Search for the cell housing the specified text and yield its [x, y] center coordinate. 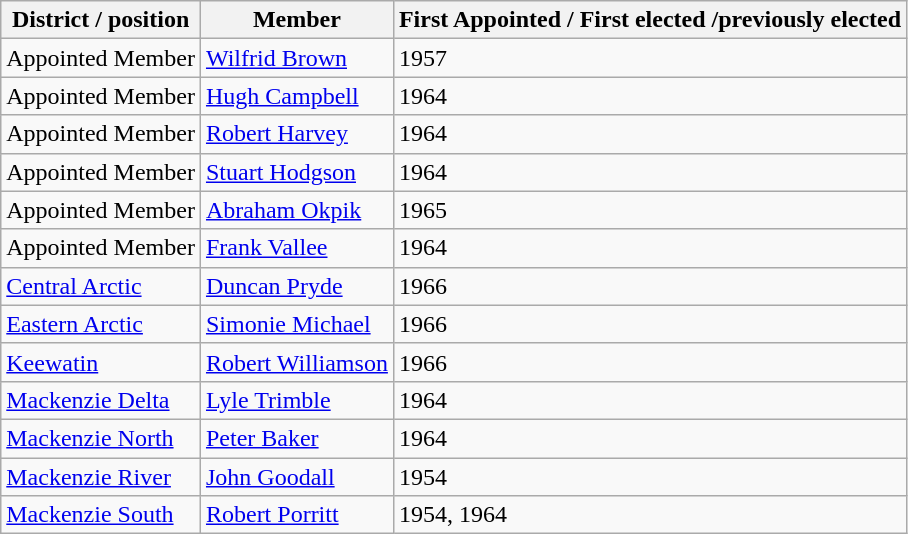
Hugh Campbell [296, 96]
1954 [650, 477]
1954, 1964 [650, 515]
Stuart Hodgson [296, 172]
Mackenzie Delta [101, 400]
1965 [650, 210]
Robert Williamson [296, 362]
Lyle Trimble [296, 400]
Frank Vallee [296, 248]
Central Arctic [101, 286]
Mackenzie North [101, 438]
Wilfrid Brown [296, 58]
First Appointed / First elected /previously elected [650, 20]
District / position [101, 20]
Mackenzie River [101, 477]
Robert Porritt [296, 515]
Simonie Michael [296, 324]
Member [296, 20]
John Goodall [296, 477]
Peter Baker [296, 438]
Mackenzie South [101, 515]
Robert Harvey [296, 134]
Keewatin [101, 362]
Eastern Arctic [101, 324]
Duncan Pryde [296, 286]
Abraham Okpik [296, 210]
1957 [650, 58]
